Scan for the cell matching the given text and deliver its (x, y) coordinate at center. 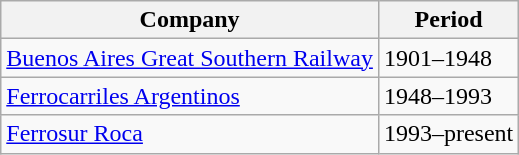
Company (190, 20)
1948–1993 (448, 96)
Buenos Aires Great Southern Railway (190, 58)
Ferrocarriles Argentinos (190, 96)
1993–present (448, 134)
Ferrosur Roca (190, 134)
1901–1948 (448, 58)
Period (448, 20)
